Detect which cell encompasses the target text, then output its [x, y] center coordinate. 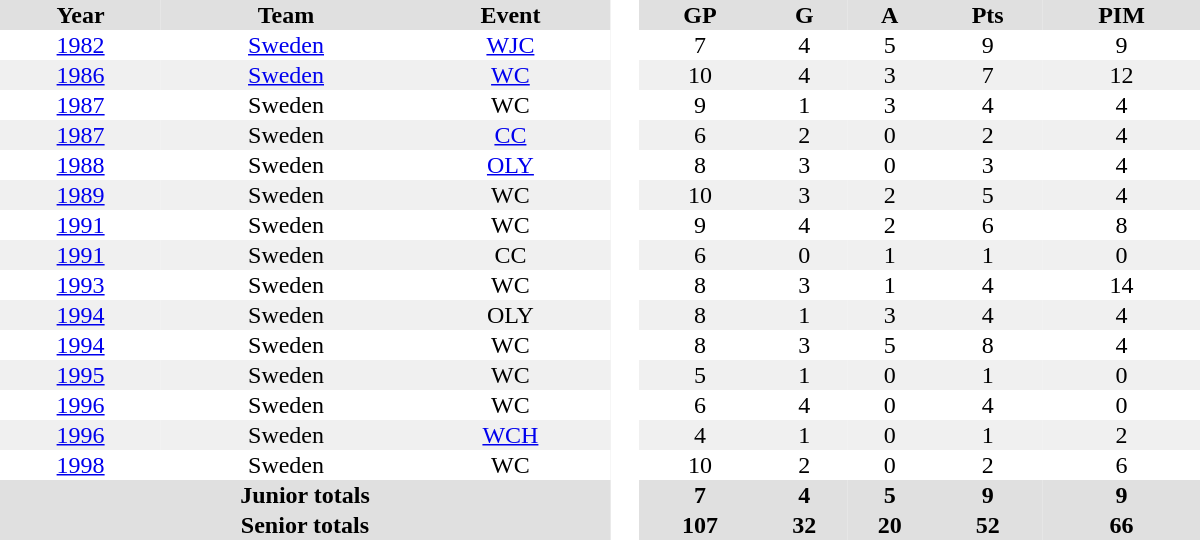
1993 [80, 285]
PIM [1122, 15]
Pts [988, 15]
20 [890, 525]
12 [1122, 75]
1982 [80, 45]
1995 [80, 375]
Team [286, 15]
Year [80, 15]
14 [1122, 285]
Junior totals [305, 495]
66 [1122, 525]
Event [510, 15]
GP [700, 15]
1988 [80, 165]
A [890, 15]
Senior totals [305, 525]
1998 [80, 465]
107 [700, 525]
WJC [510, 45]
52 [988, 525]
1989 [80, 195]
32 [804, 525]
G [804, 15]
WCH [510, 435]
1986 [80, 75]
